Detect which cell encompasses the target text, then output its (x, y) center coordinate. 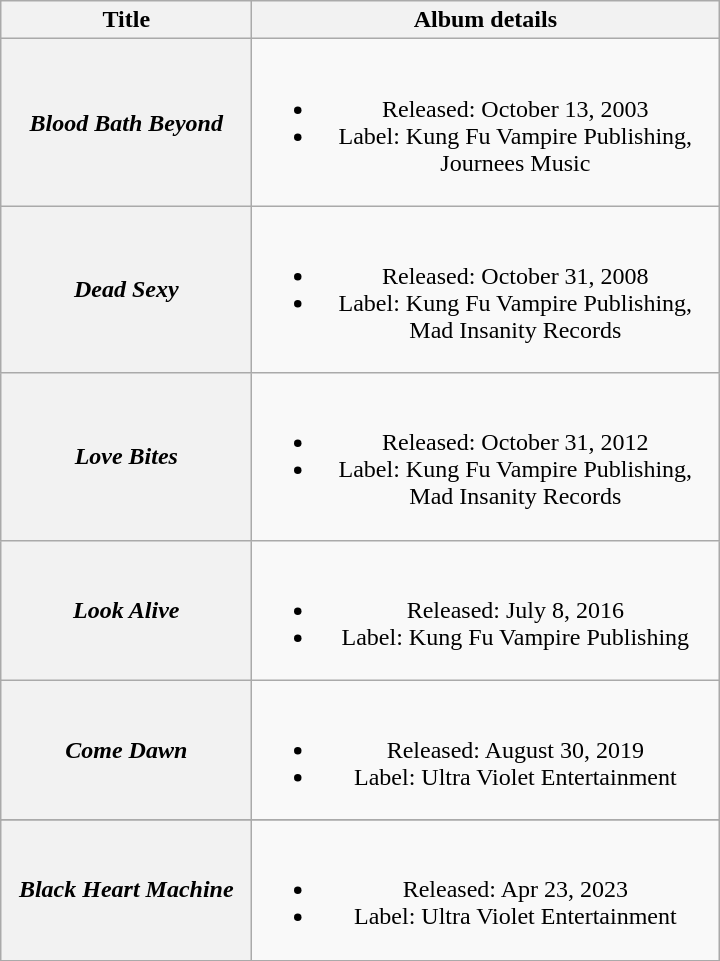
Released: October 31, 2008Label: Kung Fu Vampire Publishing, Mad Insanity Records (486, 290)
Love Bites (126, 456)
Blood Bath Beyond (126, 122)
Title (126, 20)
Look Alive (126, 610)
Released: October 13, 2003Label: Kung Fu Vampire Publishing, Journees Music (486, 122)
Album details (486, 20)
Black Heart Machine (126, 890)
Released: July 8, 2016Label: Kung Fu Vampire Publishing (486, 610)
Released: August 30, 2019Label: Ultra Violet Entertainment (486, 750)
Dead Sexy (126, 290)
Released: October 31, 2012Label: Kung Fu Vampire Publishing, Mad Insanity Records (486, 456)
Come Dawn (126, 750)
Released: Apr 23, 2023Label: Ultra Violet Entertainment (486, 890)
